Determine the [X, Y] coordinate at the center of the cell enclosing the given text.  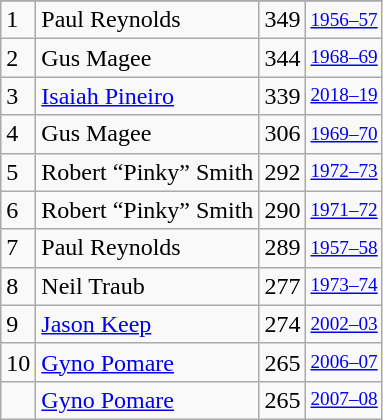
2006–07 [344, 362]
1969–70 [344, 134]
1973–74 [344, 286]
3 [18, 96]
1957–58 [344, 248]
Isaiah Pineiro [148, 96]
344 [282, 58]
290 [282, 210]
6 [18, 210]
2002–03 [344, 324]
1 [18, 20]
289 [282, 248]
349 [282, 20]
Jason Keep [148, 324]
10 [18, 362]
274 [282, 324]
1968–69 [344, 58]
2018–19 [344, 96]
277 [282, 286]
9 [18, 324]
292 [282, 172]
1972–73 [344, 172]
4 [18, 134]
306 [282, 134]
8 [18, 286]
339 [282, 96]
7 [18, 248]
1971–72 [344, 210]
5 [18, 172]
2 [18, 58]
Neil Traub [148, 286]
2007–08 [344, 400]
1956–57 [344, 20]
